Extract the [X, Y] coordinate from the center of the cell holding the provided text.  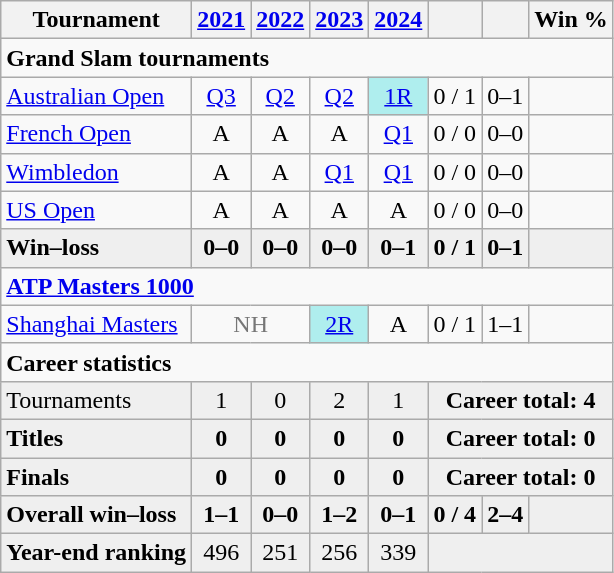
2–4 [506, 515]
French Open [96, 134]
Win–loss [96, 248]
2021 [222, 20]
2023 [340, 20]
Tournaments [96, 400]
Grand Slam tournaments [308, 58]
251 [280, 553]
2024 [398, 20]
Australian Open [96, 96]
Q3 [222, 96]
Shanghai Masters [96, 324]
ATP Masters 1000 [308, 286]
US Open [96, 210]
0 / 4 [455, 515]
256 [340, 553]
339 [398, 553]
Titles [96, 438]
496 [222, 553]
2 [340, 400]
Year-end ranking [96, 553]
2R [340, 324]
NH [251, 324]
Career total: 4 [520, 400]
Tournament [96, 20]
Career statistics [308, 362]
Wimbledon [96, 172]
1R [398, 96]
Win % [572, 20]
2022 [280, 20]
1–2 [340, 515]
Overall win–loss [96, 515]
Finals [96, 477]
